Scan for the cell matching the given text and deliver its (x, y) coordinate at center. 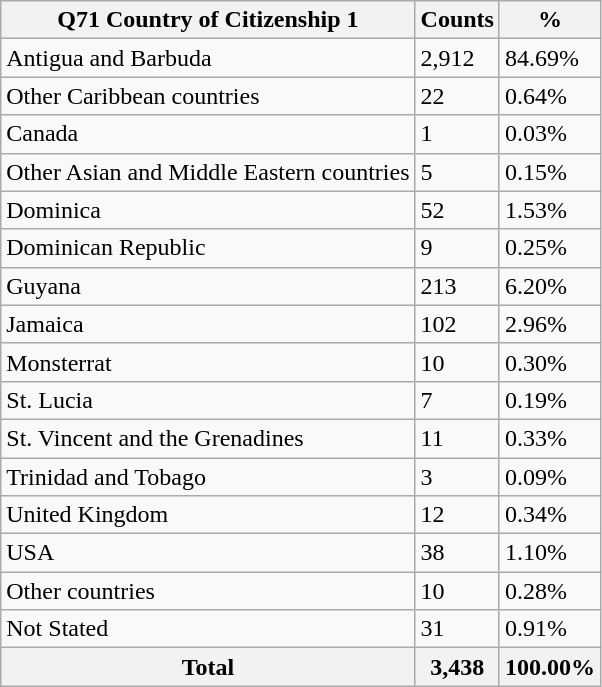
0.30% (550, 362)
St. Lucia (208, 400)
0.15% (550, 172)
Other Caribbean countries (208, 96)
Jamaica (208, 324)
6.20% (550, 286)
0.19% (550, 400)
3,438 (457, 667)
3 (457, 477)
1.10% (550, 553)
Dominica (208, 210)
1 (457, 134)
11 (457, 438)
1.53% (550, 210)
0.03% (550, 134)
0.25% (550, 248)
31 (457, 629)
213 (457, 286)
United Kingdom (208, 515)
22 (457, 96)
Total (208, 667)
St. Vincent and the Grenadines (208, 438)
84.69% (550, 58)
5 (457, 172)
0.28% (550, 591)
0.09% (550, 477)
2.96% (550, 324)
12 (457, 515)
0.33% (550, 438)
Not Stated (208, 629)
USA (208, 553)
Monsterrat (208, 362)
52 (457, 210)
Counts (457, 20)
Canada (208, 134)
Dominican Republic (208, 248)
Trinidad and Tobago (208, 477)
0.91% (550, 629)
100.00% (550, 667)
0.34% (550, 515)
2,912 (457, 58)
% (550, 20)
Other Asian and Middle Eastern countries (208, 172)
7 (457, 400)
102 (457, 324)
Q71 Country of Citizenship 1 (208, 20)
9 (457, 248)
0.64% (550, 96)
38 (457, 553)
Antigua and Barbuda (208, 58)
Other countries (208, 591)
Guyana (208, 286)
